Determine the [X, Y] coordinate at the center of the cell enclosing the given text.  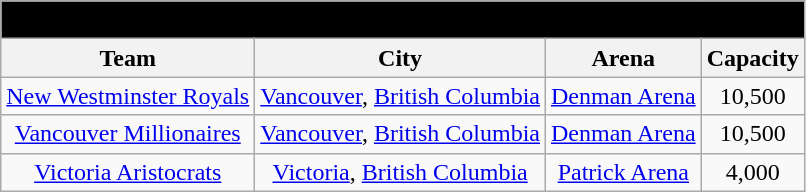
City [400, 58]
4,000 [752, 172]
Patrick Arena [623, 172]
1913–14 Pacific Coast Hockey Association [402, 20]
Team [128, 58]
Victoria Aristocrats [128, 172]
Victoria, British Columbia [400, 172]
Capacity [752, 58]
New Westminster Royals [128, 96]
Arena [623, 58]
Vancouver Millionaires [128, 134]
